Find where the given text appears and provide that cell's center as [X, Y] coordinate. 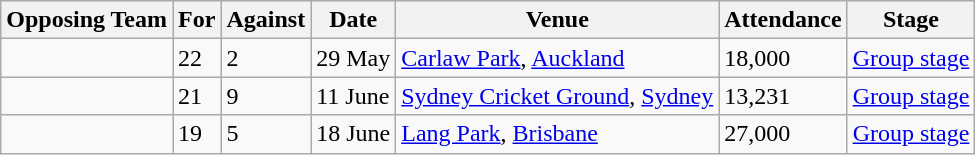
Attendance [783, 20]
2 [266, 58]
9 [266, 96]
27,000 [783, 134]
Stage [911, 20]
Carlaw Park, Auckland [558, 58]
18,000 [783, 58]
5 [266, 134]
Venue [558, 20]
Date [354, 20]
22 [197, 58]
Against [266, 20]
11 June [354, 96]
For [197, 20]
Sydney Cricket Ground, Sydney [558, 96]
Lang Park, Brisbane [558, 134]
18 June [354, 134]
Opposing Team [87, 20]
13,231 [783, 96]
29 May [354, 58]
19 [197, 134]
21 [197, 96]
